Find where the given text appears and provide that cell's center as (x, y) coordinate. 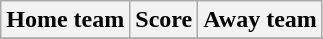
Away team (260, 20)
Score (164, 20)
Home team (66, 20)
